Pinpoint the cell where the given text exists, returning its [X, Y] midpoint coordinate. 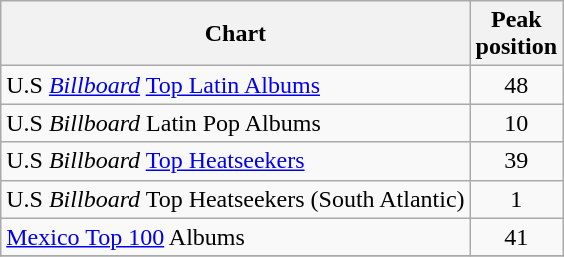
U.S Billboard Top Heatseekers [236, 161]
41 [516, 237]
U.S Billboard Top Latin Albums [236, 85]
U.S Billboard Top Heatseekers (South Atlantic) [236, 199]
39 [516, 161]
48 [516, 85]
Peakposition [516, 34]
Chart [236, 34]
Mexico Top 100 Albums [236, 237]
U.S Billboard Latin Pop Albums [236, 123]
1 [516, 199]
10 [516, 123]
